Detect which cell encompasses the target text, then output its (X, Y) center coordinate. 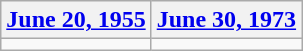
June 20, 1955 (76, 20)
June 30, 1973 (226, 20)
